Locate the cell with the specified text and output its [x, y] center coordinate. 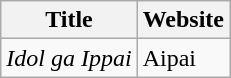
Idol ga Ippai [69, 58]
Title [69, 20]
Website [183, 20]
Aipai [183, 58]
